From the cell containing the given text, extract its center point as [x, y] coordinate. 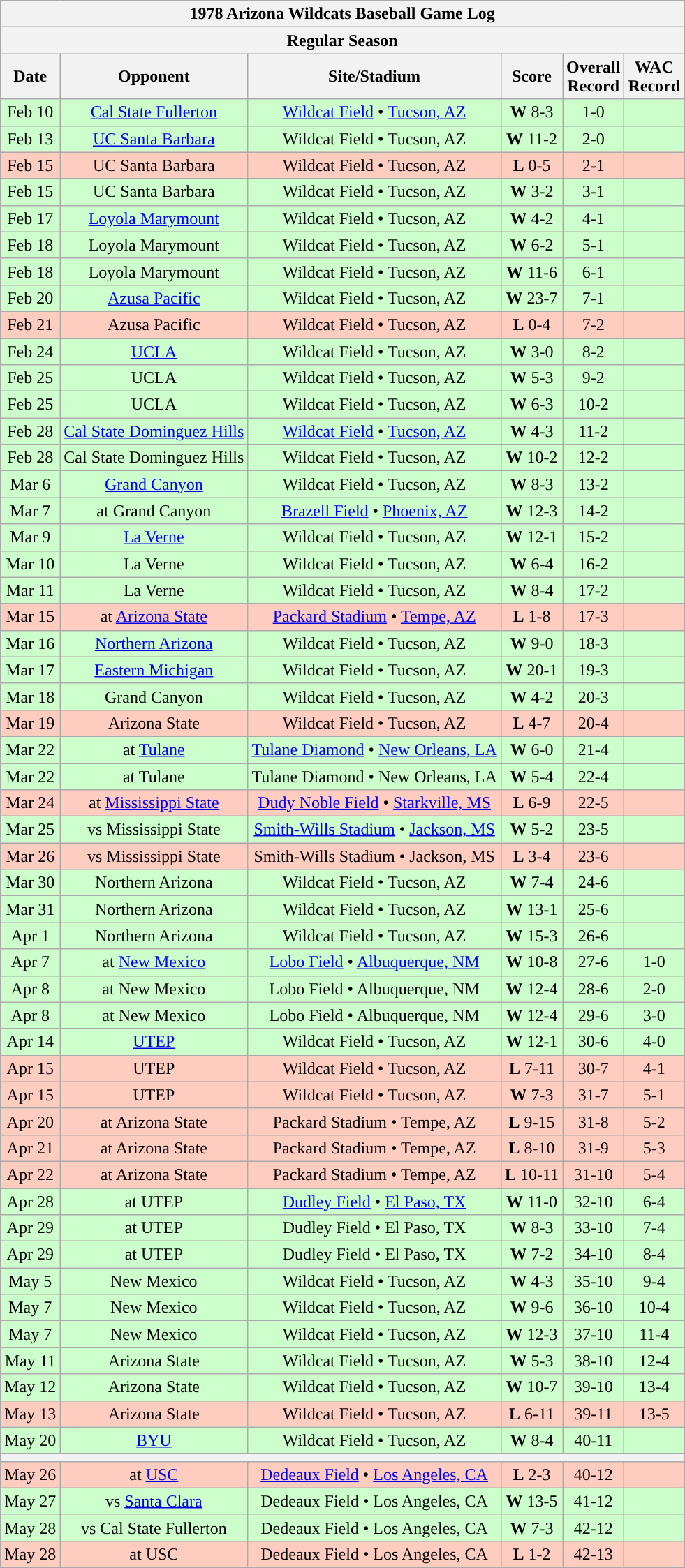
W 11-6 [531, 271]
W 10-8 [531, 962]
5-3 [654, 1148]
16-2 [594, 564]
Mar 25 [31, 830]
W 11-0 [531, 1201]
22-5 [594, 803]
at Grand Canyon [154, 511]
Mar 10 [31, 564]
30-7 [594, 1068]
W 7-2 [531, 1255]
W 6-0 [531, 749]
May 20 [31, 1440]
25-6 [594, 909]
Apr 14 [31, 1042]
W 20-1 [531, 670]
WACRecord [654, 77]
Apr 22 [31, 1174]
W 6-2 [531, 245]
L 8-10 [531, 1148]
21-4 [594, 749]
Mar 18 [31, 696]
W 13-1 [531, 909]
W 6-3 [531, 405]
Mar 19 [31, 723]
23-5 [594, 830]
L 1-2 [531, 1554]
W 11-2 [531, 139]
13-2 [594, 484]
Eastern Michigan [154, 670]
6-4 [654, 1201]
20-3 [594, 696]
W 13-5 [531, 1501]
Mar 24 [31, 803]
Feb 21 [31, 324]
May 27 [31, 1501]
W 3-2 [531, 192]
11-4 [654, 1334]
40-12 [594, 1474]
Site/Stadium [374, 77]
Mar 6 [31, 484]
42-13 [594, 1554]
L 10-11 [531, 1174]
31-9 [594, 1148]
41-12 [594, 1501]
Mar 11 [31, 590]
Brazell Field • Phoenix, AZ [374, 511]
May 13 [31, 1414]
Date [31, 77]
1978 Arizona Wildcats Baseball Game Log [342, 14]
39-11 [594, 1414]
Mar 16 [31, 643]
35-10 [594, 1281]
May 5 [31, 1281]
4-0 [654, 1042]
34-10 [594, 1255]
L 0-5 [531, 165]
10-4 [654, 1308]
6-1 [594, 271]
W 10-7 [531, 1387]
31-7 [594, 1095]
Mar 17 [31, 670]
8-4 [654, 1255]
Mar 26 [31, 856]
vs Santa Clara [154, 1501]
W 23-7 [531, 298]
12-2 [594, 458]
L 9-15 [531, 1121]
W 7-4 [531, 883]
Feb 10 [31, 112]
13-4 [654, 1387]
8-2 [594, 351]
12-4 [654, 1361]
W 10-2 [531, 458]
20-4 [594, 723]
2-1 [594, 165]
17-2 [594, 590]
Mar 9 [31, 537]
26-6 [594, 936]
W 15-3 [531, 936]
May 12 [31, 1387]
39-10 [594, 1387]
Feb 17 [31, 218]
L 0-4 [531, 324]
Regular Season [342, 40]
at Mississippi State [154, 803]
3-1 [594, 192]
Mar 31 [31, 909]
W 9-6 [531, 1308]
Apr 28 [31, 1201]
Mar 15 [31, 617]
28-6 [594, 989]
22-4 [594, 777]
10-2 [594, 405]
W 9-0 [531, 643]
13-5 [654, 1414]
Feb 24 [31, 351]
37-10 [594, 1334]
W 5-2 [531, 830]
W 3-0 [531, 351]
9-4 [654, 1281]
5-4 [654, 1174]
May 11 [31, 1361]
15-2 [594, 537]
23-6 [594, 856]
Feb 20 [31, 298]
36-10 [594, 1308]
38-10 [594, 1361]
L 3-4 [531, 856]
31-8 [594, 1121]
3-0 [654, 1015]
17-3 [594, 617]
7-1 [594, 298]
40-11 [594, 1440]
19-3 [594, 670]
31-10 [594, 1174]
14-2 [594, 511]
Dudy Noble Field • Starkville, MS [374, 803]
W 6-4 [531, 564]
30-6 [594, 1042]
Score [531, 77]
Mar 30 [31, 883]
Feb 13 [31, 139]
Mar 7 [31, 511]
24-6 [594, 883]
May 26 [31, 1474]
L 2-3 [531, 1474]
11-2 [594, 431]
L 6-11 [531, 1414]
42-12 [594, 1528]
Apr 1 [31, 936]
7-4 [654, 1228]
Apr 7 [31, 962]
7-2 [594, 324]
18-3 [594, 643]
L 1-8 [531, 617]
Opponent [154, 77]
Apr 20 [31, 1121]
BYU [154, 1440]
5-2 [654, 1121]
L 7-11 [531, 1068]
27-6 [594, 962]
vs Cal State Fullerton [154, 1528]
Cal State Fullerton [154, 112]
OverallRecord [594, 77]
L 6-9 [531, 803]
Apr 21 [31, 1148]
32-10 [594, 1201]
L 4-7 [531, 723]
W 5-4 [531, 777]
33-10 [594, 1228]
29-6 [594, 1015]
9-2 [594, 378]
